Scan for the cell matching the given text and deliver its [X, Y] coordinate at center. 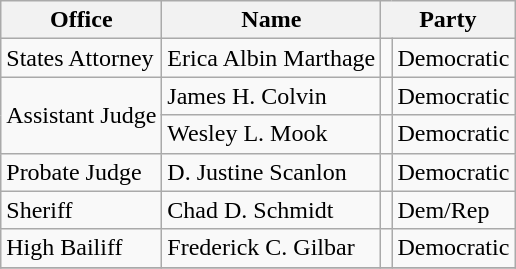
Dem/Rep [454, 210]
Probate Judge [82, 172]
States Attorney [82, 58]
Name [272, 20]
High Bailiff [82, 248]
Chad D. Schmidt [272, 210]
Wesley L. Mook [272, 134]
Frederick C. Gilbar [272, 248]
Erica Albin Marthage [272, 58]
James H. Colvin [272, 96]
Assistant Judge [82, 115]
Sheriff [82, 210]
Party [448, 20]
D. Justine Scanlon [272, 172]
Office [82, 20]
